For the text-containing cell, return its midpoint in [x, y] coordinate format. 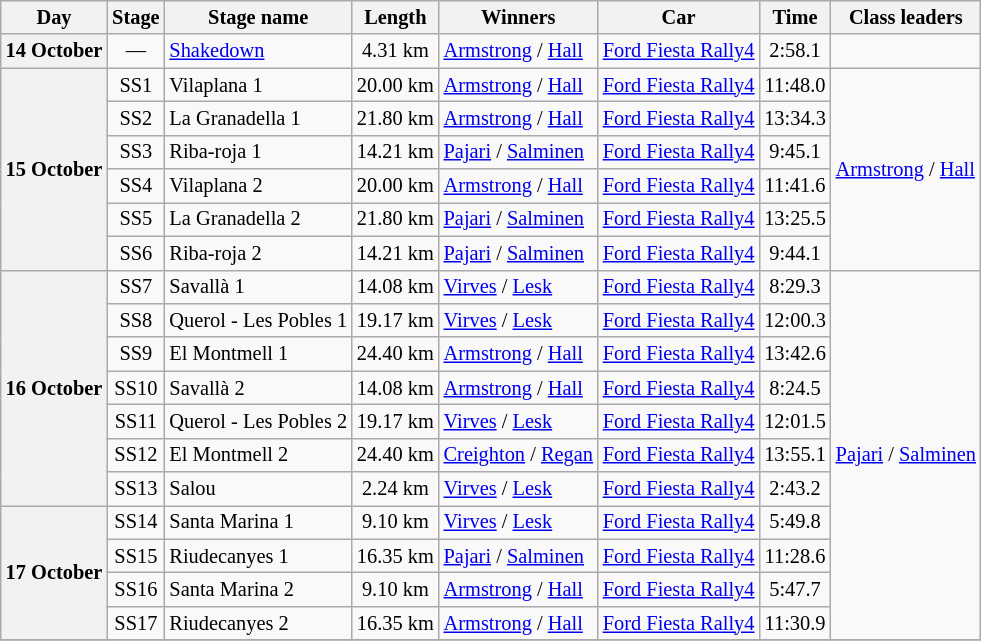
8:24.5 [794, 388]
2:58.1 [794, 51]
13:25.5 [794, 219]
Querol - Les Pobles 1 [258, 320]
Salou [258, 489]
11:48.0 [794, 85]
Riba-roja 1 [258, 152]
Santa Marina 2 [258, 589]
11:41.6 [794, 186]
Winners [518, 17]
SS9 [136, 354]
13:55.1 [794, 455]
SS14 [136, 522]
SS3 [136, 152]
13:34.3 [794, 118]
Querol - Les Pobles 2 [258, 421]
5:49.8 [794, 522]
9:45.1 [794, 152]
16 October [54, 388]
Length [396, 17]
SS2 [136, 118]
Vilaplana 2 [258, 186]
11:30.9 [794, 623]
Time [794, 17]
El Montmell 2 [258, 455]
17 October [54, 572]
La Granadella 1 [258, 118]
5:47.7 [794, 589]
SS16 [136, 589]
SS12 [136, 455]
Stage name [258, 17]
El Montmell 1 [258, 354]
Shakedown [258, 51]
SS7 [136, 287]
SS13 [136, 489]
9:44.1 [794, 253]
Car [678, 17]
Santa Marina 1 [258, 522]
SS11 [136, 421]
Stage [136, 17]
Class leaders [906, 17]
SS4 [136, 186]
SS10 [136, 388]
11:28.6 [794, 556]
2:43.2 [794, 489]
8:29.3 [794, 287]
— [136, 51]
12:01.5 [794, 421]
Savallà 2 [258, 388]
SS1 [136, 85]
SS15 [136, 556]
Riba-roja 2 [258, 253]
SS5 [136, 219]
SS8 [136, 320]
Riudecanyes 2 [258, 623]
Riudecanyes 1 [258, 556]
2.24 km [396, 489]
SS6 [136, 253]
Day [54, 17]
13:42.6 [794, 354]
SS17 [136, 623]
4.31 km [396, 51]
Creighton / Regan [518, 455]
Vilaplana 1 [258, 85]
12:00.3 [794, 320]
15 October [54, 169]
14 October [54, 51]
Savallà 1 [258, 287]
La Granadella 2 [258, 219]
